Capture the cell that displays the provided text and extract its [x, y] central coordinate. 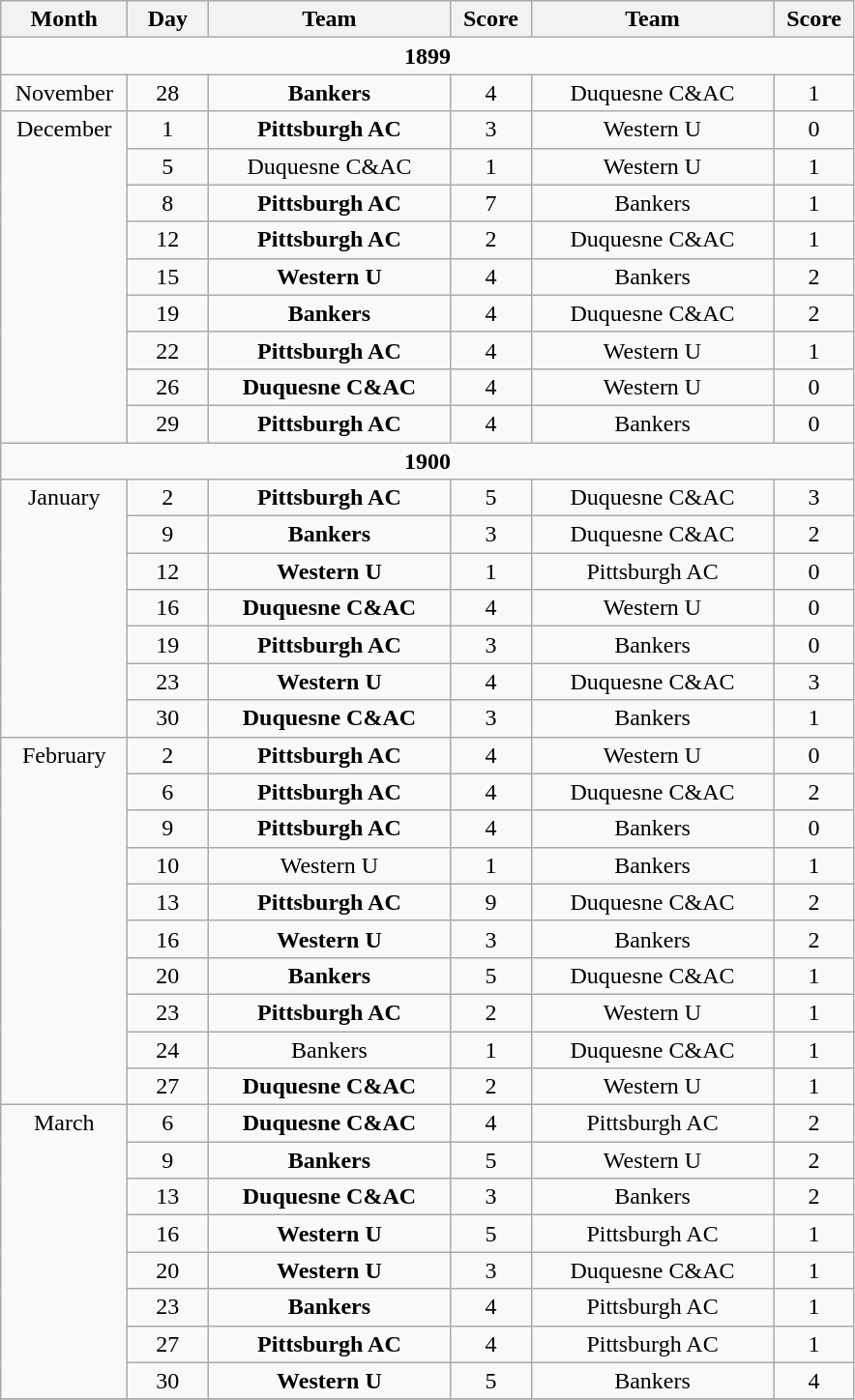
8 [168, 203]
Day [168, 19]
22 [168, 350]
December [64, 277]
28 [168, 93]
15 [168, 277]
November [64, 93]
March [64, 1252]
10 [168, 865]
February [64, 920]
7 [491, 203]
Month [64, 19]
29 [168, 423]
26 [168, 387]
1899 [427, 56]
24 [168, 1049]
January [64, 608]
1900 [427, 461]
